Return the (X, Y) coordinate for the center point of the cell that contains the specified text.  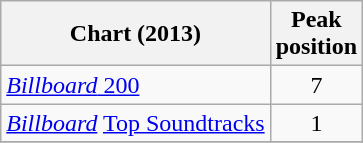
Billboard Top Soundtracks (136, 123)
Peakposition (316, 34)
1 (316, 123)
7 (316, 85)
Chart (2013) (136, 34)
Billboard 200 (136, 85)
